Capture the cell that displays the provided text and extract its [x, y] central coordinate. 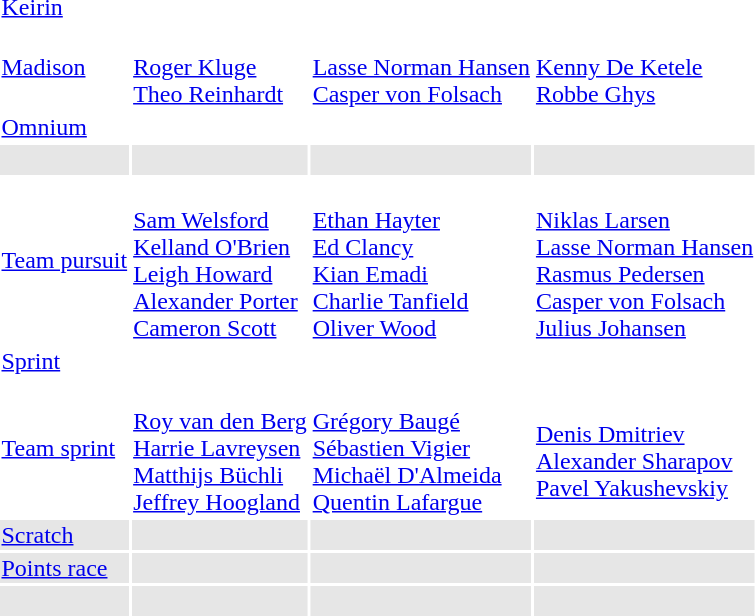
Team sprint [64, 448]
Grégory BaugéSébastien VigierMichaël D'AlmeidaQuentin Lafargue [421, 448]
Denis DmitrievAlexander SharapovPavel Yakushevskiy [644, 448]
Roger KlugeTheo Reinhardt [220, 67]
Scratch [64, 535]
Lasse Norman HansenCasper von Folsach [421, 67]
Niklas LarsenLasse Norman HansenRasmus PedersenCasper von FolsachJulius Johansen [644, 260]
Omnium [64, 127]
Sam WelsfordKelland O'BrienLeigh HowardAlexander PorterCameron Scott [220, 260]
Team pursuit [64, 260]
Points race [64, 568]
Roy van den BergHarrie LavreysenMatthijs BüchliJeffrey Hoogland [220, 448]
Madison [64, 67]
Sprint [64, 361]
Ethan HayterEd ClancyKian EmadiCharlie TanfieldOliver Wood [421, 260]
Kenny De KeteleRobbe Ghys [644, 67]
